Detect which cell encompasses the target text, then output its [X, Y] center coordinate. 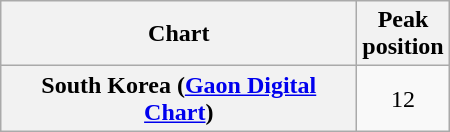
Peakposition [403, 34]
Chart [179, 34]
South Korea (Gaon Digital Chart) [179, 98]
12 [403, 98]
